Detect which cell encompasses the target text, then output its (X, Y) center coordinate. 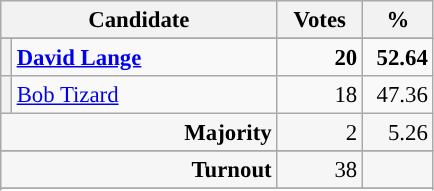
38 (320, 170)
Majority (139, 133)
20 (320, 58)
2 (320, 133)
Votes (320, 20)
Bob Tizard (144, 95)
David Lange (144, 58)
52.64 (398, 58)
18 (320, 95)
% (398, 20)
5.26 (398, 133)
Turnout (139, 170)
Candidate (139, 20)
47.36 (398, 95)
